Capture the cell that displays the provided text and extract its (x, y) central coordinate. 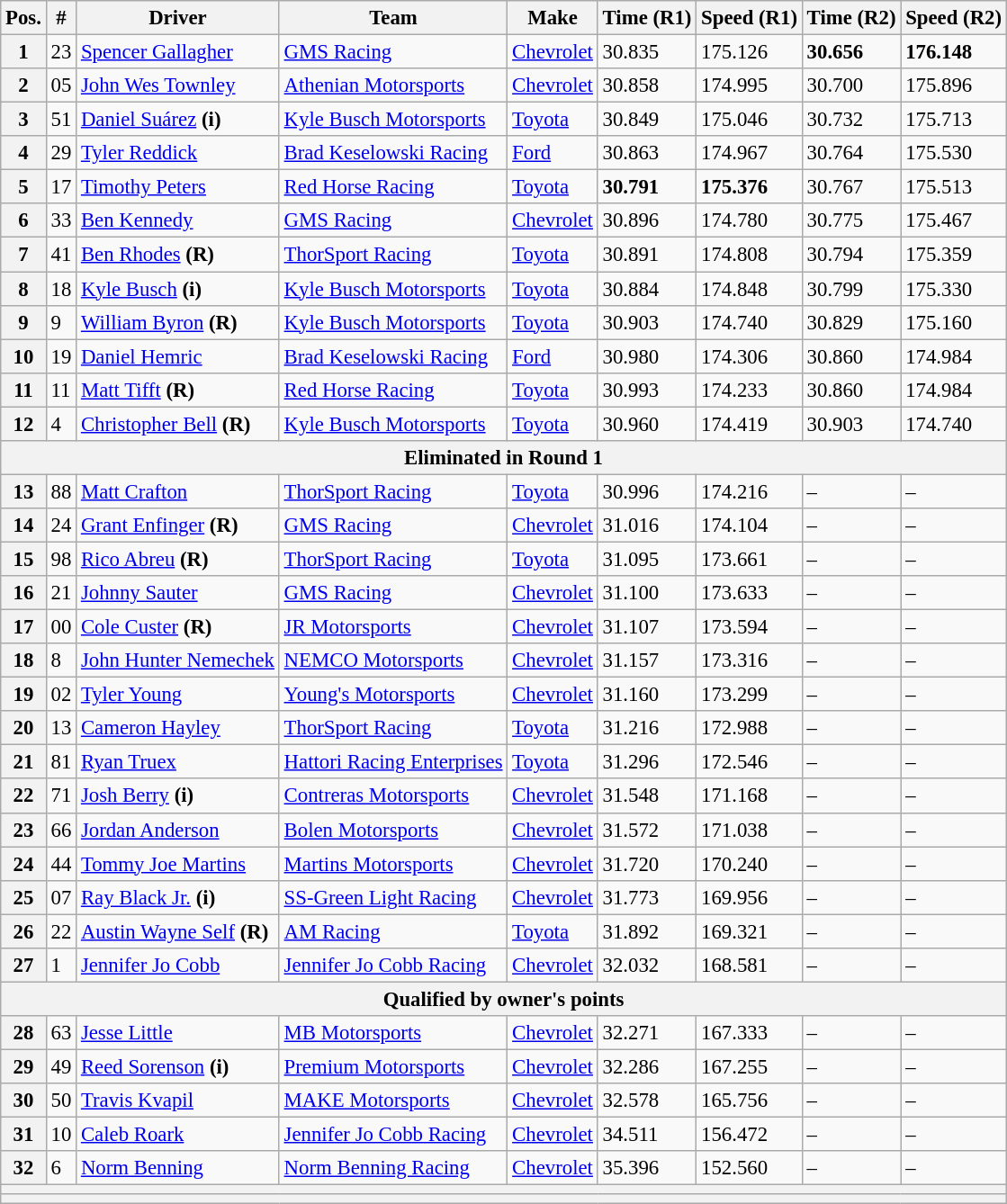
Travis Kvapil (178, 1101)
152.560 (750, 1168)
173.594 (750, 627)
Martins Motorsports (393, 864)
30.799 (851, 289)
49 (61, 1066)
Ben Kennedy (178, 220)
172.988 (750, 728)
Premium Motorsports (393, 1066)
Austin Wayne Self (R) (178, 931)
15 (23, 559)
30.764 (851, 153)
169.321 (750, 931)
30.884 (647, 289)
171.038 (750, 830)
165.756 (750, 1101)
30.891 (647, 255)
173.633 (750, 593)
30.996 (647, 491)
Daniel Suárez (i) (178, 120)
Bolen Motorsports (393, 830)
50 (61, 1101)
# (61, 18)
Norm Benning Racing (393, 1168)
Spencer Gallagher (178, 52)
30.858 (647, 85)
7 (23, 255)
175.046 (750, 120)
31.296 (647, 762)
2 (23, 85)
3 (23, 120)
174.419 (750, 424)
175.330 (954, 289)
30.980 (647, 356)
07 (61, 897)
66 (61, 830)
Ryan Truex (178, 762)
Caleb Roark (178, 1135)
Cameron Hayley (178, 728)
30.993 (647, 390)
170.240 (750, 864)
Norm Benning (178, 1168)
175.713 (954, 120)
JR Motorsports (393, 627)
32.286 (647, 1066)
31.216 (647, 728)
174.233 (750, 390)
Rico Abreu (R) (178, 559)
31.157 (647, 660)
175.467 (954, 220)
175.513 (954, 187)
30.791 (647, 187)
168.581 (750, 966)
175.126 (750, 52)
175.359 (954, 255)
31.572 (647, 830)
MB Motorsports (393, 1033)
14 (23, 526)
Pos. (23, 18)
30.835 (647, 52)
Speed (R1) (750, 18)
Tyler Young (178, 695)
Tyler Reddick (178, 153)
Cole Custer (R) (178, 627)
Team (393, 18)
12 (23, 424)
32.271 (647, 1033)
34.511 (647, 1135)
Ray Black Jr. (i) (178, 897)
John Wes Townley (178, 85)
174.808 (750, 255)
Contreras Motorsports (393, 796)
31.107 (647, 627)
173.661 (750, 559)
173.316 (750, 660)
Josh Berry (i) (178, 796)
Daniel Hemric (178, 356)
Timothy Peters (178, 187)
174.104 (750, 526)
Young's Motorsports (393, 695)
Jennifer Jo Cobb (178, 966)
31.160 (647, 695)
31.773 (647, 897)
41 (61, 255)
30.775 (851, 220)
Jordan Anderson (178, 830)
Eliminated in Round 1 (504, 458)
31.016 (647, 526)
30.896 (647, 220)
SS-Green Light Racing (393, 897)
AM Racing (393, 931)
Matt Tifft (R) (178, 390)
167.255 (750, 1066)
88 (61, 491)
33 (61, 220)
Qualified by owner's points (504, 999)
31.548 (647, 796)
28 (23, 1033)
156.472 (750, 1135)
John Hunter Nemechek (178, 660)
98 (61, 559)
31 (23, 1135)
175.530 (954, 153)
174.995 (750, 85)
32 (23, 1168)
175.160 (954, 322)
05 (61, 85)
71 (61, 796)
32.578 (647, 1101)
30.732 (851, 120)
174.848 (750, 289)
Kyle Busch (i) (178, 289)
Driver (178, 18)
30.829 (851, 322)
171.168 (750, 796)
167.333 (750, 1033)
Make (553, 18)
30.960 (647, 424)
Johnny Sauter (178, 593)
MAKE Motorsports (393, 1101)
30.700 (851, 85)
30.656 (851, 52)
Time (R1) (647, 18)
Tommy Joe Martins (178, 864)
30.767 (851, 187)
32.032 (647, 966)
175.896 (954, 85)
Athenian Motorsports (393, 85)
Speed (R2) (954, 18)
51 (61, 120)
31.892 (647, 931)
16 (23, 593)
Time (R2) (851, 18)
174.780 (750, 220)
176.148 (954, 52)
Grant Enfinger (R) (178, 526)
Matt Crafton (178, 491)
169.956 (750, 897)
63 (61, 1033)
35.396 (647, 1168)
25 (23, 897)
26 (23, 931)
172.546 (750, 762)
174.967 (750, 153)
5 (23, 187)
174.216 (750, 491)
44 (61, 864)
02 (61, 695)
174.306 (750, 356)
30 (23, 1101)
173.299 (750, 695)
Ben Rhodes (R) (178, 255)
Hattori Racing Enterprises (393, 762)
20 (23, 728)
31.100 (647, 593)
27 (23, 966)
Reed Sorenson (i) (178, 1066)
Jesse Little (178, 1033)
NEMCO Motorsports (393, 660)
31.095 (647, 559)
William Byron (R) (178, 322)
Christopher Bell (R) (178, 424)
81 (61, 762)
30.863 (647, 153)
00 (61, 627)
30.849 (647, 120)
30.794 (851, 255)
31.720 (647, 864)
175.376 (750, 187)
